From the cell containing the given text, extract its center point as (X, Y) coordinate. 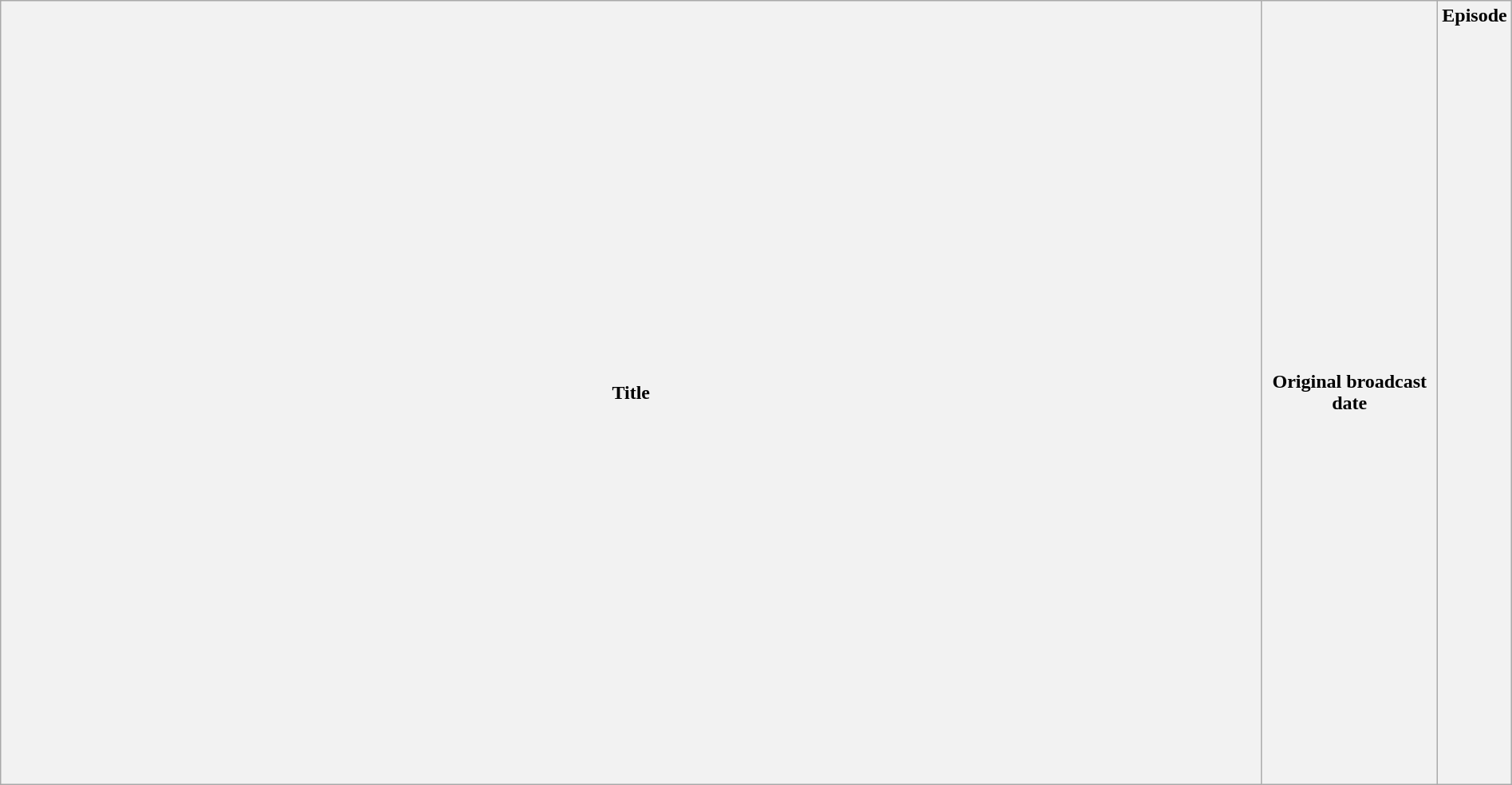
Episode (1475, 392)
Original broadcast date (1349, 392)
Title (632, 392)
